Detect which cell encompasses the target text, then output its [X, Y] center coordinate. 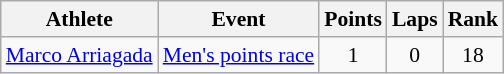
Rank [474, 19]
18 [474, 55]
Men's points race [238, 55]
Points [353, 19]
Event [238, 19]
Laps [415, 19]
Marco Arriagada [80, 55]
0 [415, 55]
Athlete [80, 19]
1 [353, 55]
